Return (X, Y) of the center of cell containing provided text 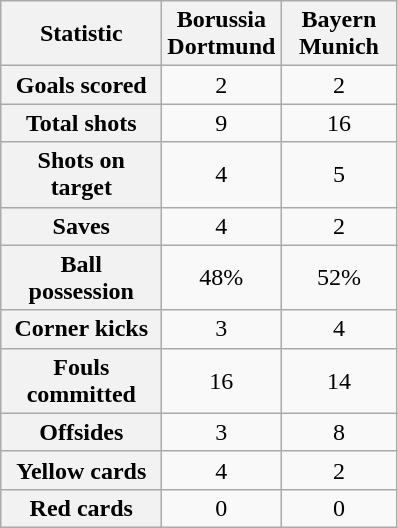
Goals scored (82, 85)
Red cards (82, 508)
Corner kicks (82, 329)
14 (339, 380)
52% (339, 278)
Shots on target (82, 174)
Borussia Dortmund (222, 34)
Offsides (82, 432)
Saves (82, 226)
48% (222, 278)
Fouls committed (82, 380)
Total shots (82, 123)
8 (339, 432)
Yellow cards (82, 470)
Bayern Munich (339, 34)
5 (339, 174)
Statistic (82, 34)
9 (222, 123)
Ball possession (82, 278)
